Capture the cell that displays the provided text and extract its (X, Y) central coordinate. 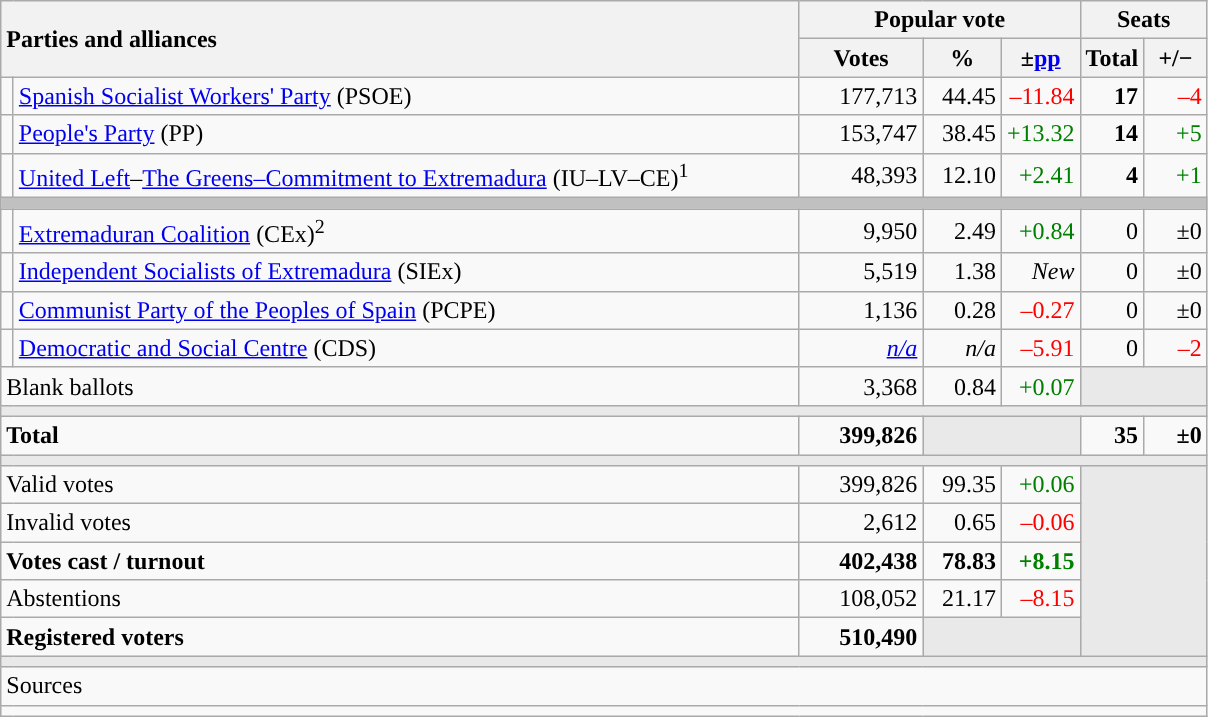
2,612 (861, 523)
+8.15 (1040, 561)
21.17 (962, 599)
–8.15 (1040, 599)
1.38 (962, 272)
Spanish Socialist Workers' Party (PSOE) (406, 96)
–0.06 (1040, 523)
Extremaduran Coalition (CEx)2 (406, 232)
New (1040, 272)
17 (1112, 96)
Communist Party of the Peoples of Spain (PCPE) (406, 310)
108,052 (861, 599)
+1 (1176, 176)
Democratic and Social Centre (CDS) (406, 348)
+0.07 (1040, 386)
44.45 (962, 96)
402,438 (861, 561)
–11.84 (1040, 96)
12.10 (962, 176)
Votes cast / turnout (400, 561)
Sources (604, 686)
±pp (1040, 58)
Votes (861, 58)
99.35 (962, 485)
3,368 (861, 386)
+0.84 (1040, 232)
4 (1112, 176)
14 (1112, 134)
0.84 (962, 386)
+/− (1176, 58)
Popular vote (940, 20)
+2.41 (1040, 176)
Abstentions (400, 599)
+5 (1176, 134)
–4 (1176, 96)
Blank ballots (400, 386)
1,136 (861, 310)
Registered voters (400, 637)
% (962, 58)
5,519 (861, 272)
38.45 (962, 134)
Valid votes (400, 485)
–5.91 (1040, 348)
78.83 (962, 561)
Seats (1144, 20)
2.49 (962, 232)
Parties and alliances (400, 39)
9,950 (861, 232)
United Left–The Greens–Commitment to Extremadura (IU–LV–CE)1 (406, 176)
People's Party (PP) (406, 134)
–2 (1176, 348)
–0.27 (1040, 310)
Independent Socialists of Extremadura (SIEx) (406, 272)
177,713 (861, 96)
+0.06 (1040, 485)
48,393 (861, 176)
0.28 (962, 310)
153,747 (861, 134)
Invalid votes (400, 523)
0.65 (962, 523)
+13.32 (1040, 134)
35 (1112, 435)
510,490 (861, 637)
